Provide the (X, Y) coordinate of the cell's center where the given text is located.  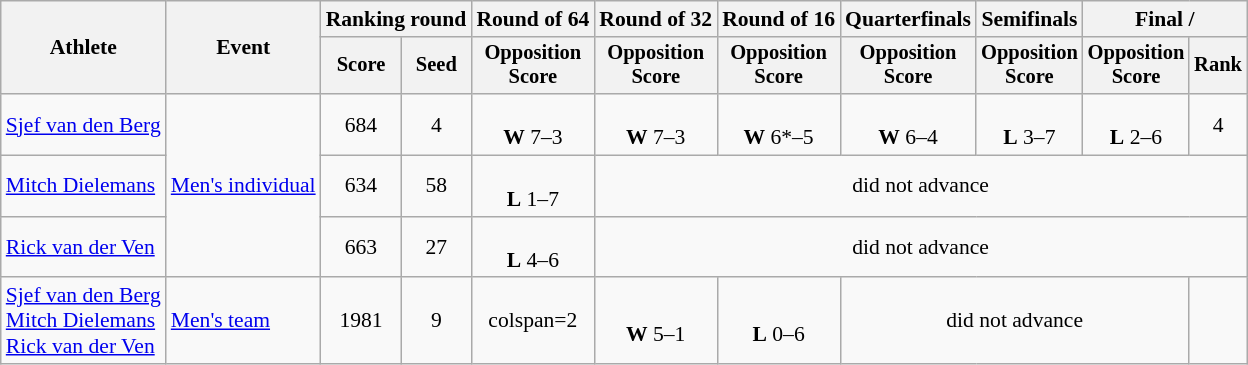
Ranking round (396, 19)
Rank (1218, 66)
9 (436, 322)
Round of 32 (656, 19)
Event (244, 48)
Seed (436, 66)
W 6–4 (908, 124)
Score (362, 66)
Round of 64 (532, 19)
Sjef van den BergMitch DielemansRick van der Ven (84, 322)
L 3–7 (1030, 124)
Men's individual (244, 186)
W 6*–5 (778, 124)
L 0–6 (778, 322)
Rick van der Ven (84, 248)
Round of 16 (778, 19)
634 (362, 186)
L 2–6 (1136, 124)
W 5–1 (656, 322)
L 4–6 (532, 248)
Mitch Dielemans (84, 186)
663 (362, 248)
684 (362, 124)
colspan=2 (532, 322)
L 1–7 (532, 186)
Quarterfinals (908, 19)
58 (436, 186)
Athlete (84, 48)
Men's team (244, 322)
Final / (1165, 19)
Semifinals (1030, 19)
Sjef van den Berg (84, 124)
27 (436, 248)
1981 (362, 322)
